Return the (x, y) coordinate for the center point of the cell that contains the specified text.  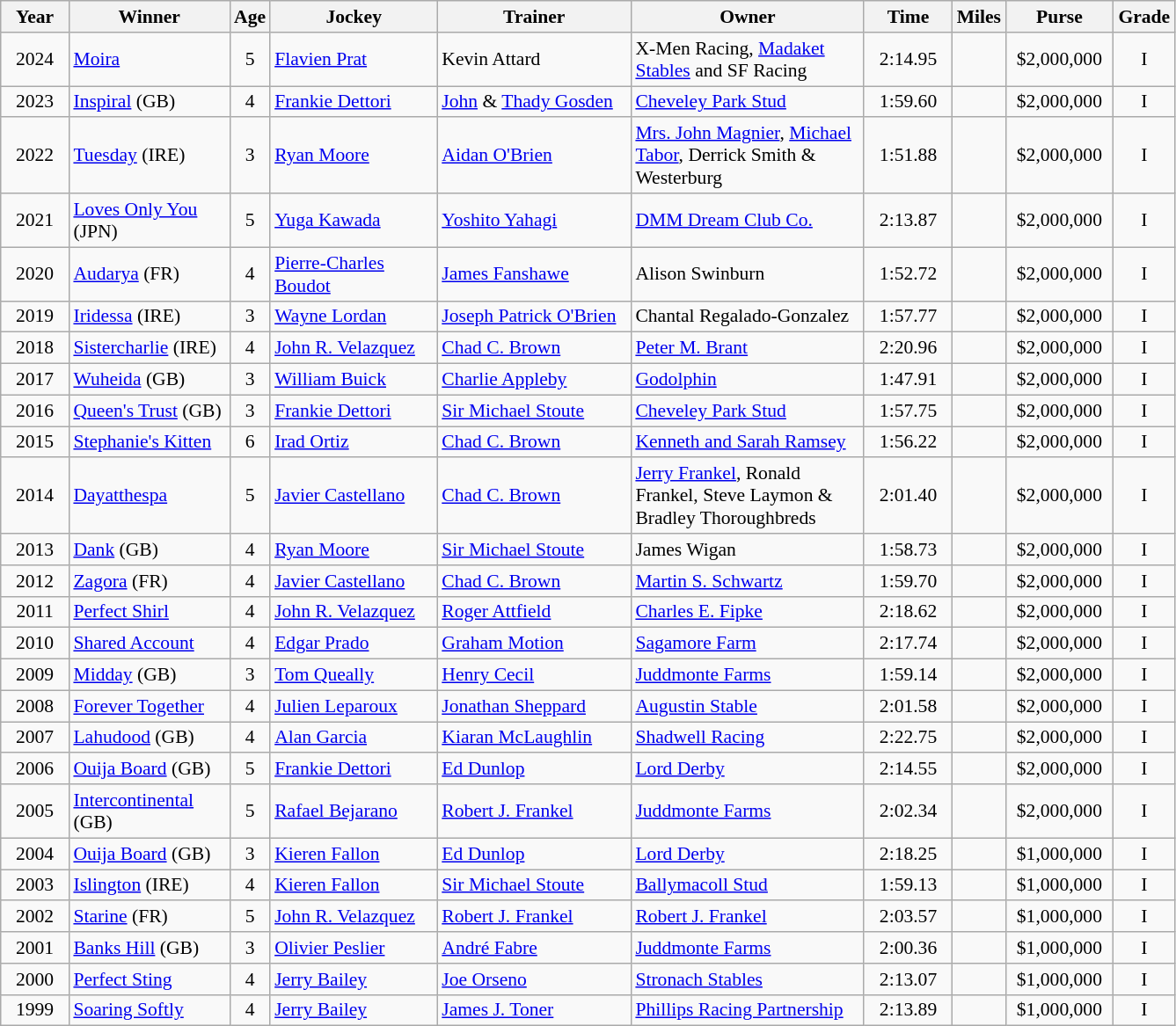
Kenneth and Sarah Ramsey (748, 442)
2017 (35, 380)
André Fabre (534, 948)
2010 (35, 644)
James Fanshawe (534, 274)
1:51.88 (908, 156)
2:03.57 (908, 917)
Purse (1059, 17)
Sistercharlie (IRE) (150, 348)
Shared Account (150, 644)
Jerry Frankel, Ronald Frankel, Steve Laymon & Bradley Thoroughbreds (748, 496)
2004 (35, 854)
Irad Ortiz (354, 442)
1:47.91 (908, 380)
Trainer (534, 17)
2:20.96 (908, 348)
Phillips Racing Partnership (748, 1010)
Audarya (FR) (150, 274)
Queen's Trust (GB) (150, 411)
Wuheida (GB) (150, 380)
1999 (35, 1010)
2:02.34 (908, 811)
Owner (748, 17)
Rafael Bejarano (354, 811)
Chantal Regalado-Gonzalez (748, 317)
Edgar Prado (354, 644)
1:57.77 (908, 317)
2002 (35, 917)
Forever Together (150, 706)
Yoshito Yahagi (534, 220)
Flavien Prat (354, 60)
2024 (35, 60)
2022 (35, 156)
2019 (35, 317)
1:52.72 (908, 274)
2018 (35, 348)
2:13.89 (908, 1010)
2020 (35, 274)
1:59.14 (908, 675)
Grade (1144, 17)
Soaring Softly (150, 1010)
Dayatthespa (150, 496)
Stephanie's Kitten (150, 442)
Loves Only You (JPN) (150, 220)
DMM Dream Club Co. (748, 220)
Wayne Lordan (354, 317)
2016 (35, 411)
2:13.07 (908, 979)
Banks Hill (GB) (150, 948)
1:59.13 (908, 885)
1:57.75 (908, 411)
1:56.22 (908, 442)
Martin S. Schwartz (748, 581)
Henry Cecil (534, 675)
2:22.75 (908, 738)
1:59.60 (908, 102)
2023 (35, 102)
2012 (35, 581)
Kiaran McLaughlin (534, 738)
Iridessa (IRE) (150, 317)
2005 (35, 811)
2000 (35, 979)
Mrs. John Magnier, Michael Tabor, Derrick Smith & Westerburg (748, 156)
Alan Garcia (354, 738)
Year (35, 17)
Joe Orseno (534, 979)
Godolphin (748, 380)
Lahudood (GB) (150, 738)
Zagora (FR) (150, 581)
2021 (35, 220)
Alison Swinburn (748, 274)
Joseph Patrick O'Brien (534, 317)
Sagamore Farm (748, 644)
Miles (979, 17)
2:00.36 (908, 948)
Kevin Attard (534, 60)
James Wigan (748, 549)
Intercontinental (GB) (150, 811)
Stronach Stables (748, 979)
2014 (35, 496)
Starine (FR) (150, 917)
Jonathan Sheppard (534, 706)
2007 (35, 738)
Yuga Kawada (354, 220)
Ballymacoll Stud (748, 885)
Julien Leparoux (354, 706)
Age (250, 17)
James J. Toner (534, 1010)
2006 (35, 769)
Midday (GB) (150, 675)
Graham Motion (534, 644)
2:01.40 (908, 496)
2:18.25 (908, 854)
2:18.62 (908, 612)
Tuesday (IRE) (150, 156)
2009 (35, 675)
Charlie Appleby (534, 380)
Tom Queally (354, 675)
Roger Attfield (534, 612)
2011 (35, 612)
1:58.73 (908, 549)
Islington (IRE) (150, 885)
Moira (150, 60)
2:14.95 (908, 60)
X-Men Racing, Madaket Stables and SF Racing (748, 60)
Augustin Stable (748, 706)
John & Thady Gosden (534, 102)
Charles E. Fipke (748, 612)
Winner (150, 17)
2:17.74 (908, 644)
2:13.87 (908, 220)
Perfect Sting (150, 979)
Dank (GB) (150, 549)
Time (908, 17)
2015 (35, 442)
Olivier Peslier (354, 948)
Shadwell Racing (748, 738)
2008 (35, 706)
Inspiral (GB) (150, 102)
2003 (35, 885)
Pierre-Charles Boudot (354, 274)
Peter M. Brant (748, 348)
2001 (35, 948)
William Buick (354, 380)
Aidan O'Brien (534, 156)
2013 (35, 549)
2:01.58 (908, 706)
1:59.70 (908, 581)
2:14.55 (908, 769)
Jockey (354, 17)
Perfect Shirl (150, 612)
6 (250, 442)
